Scan for the cell matching the given text and deliver its (X, Y) coordinate at center. 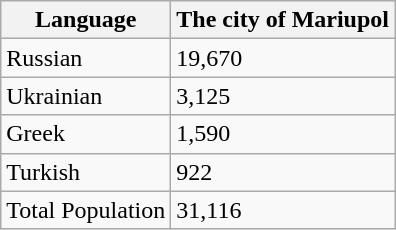
Language (86, 20)
Turkish (86, 172)
922 (283, 172)
1,590 (283, 134)
The city of Mariupol (283, 20)
31,116 (283, 210)
Russian (86, 58)
19,670 (283, 58)
Greek (86, 134)
Ukrainian (86, 96)
3,125 (283, 96)
Total Population (86, 210)
